Pinpoint the cell where the given text exists, returning its (X, Y) midpoint coordinate. 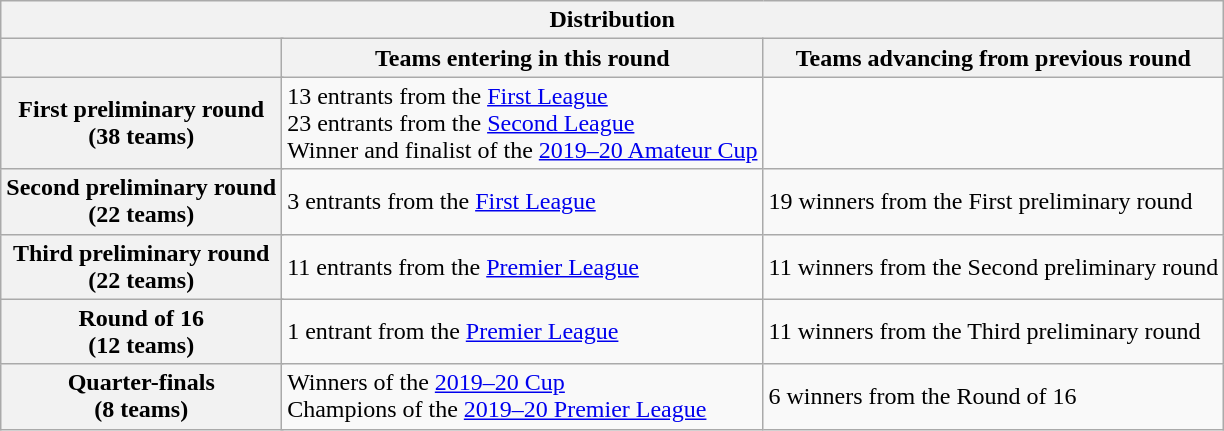
11 winners from the Second preliminary round (994, 266)
Winners of the 2019–20 CupChampions of the 2019–20 Premier League (522, 396)
Distribution (612, 20)
Second preliminary round (22 teams) (142, 202)
6 winners from the Round of 16 (994, 396)
11 entrants from the Premier League (522, 266)
3 entrants from the First League (522, 202)
Round of 16 (12 teams) (142, 332)
1 entrant from the Premier League (522, 332)
Teams entering in this round (522, 58)
Teams advancing from previous round (994, 58)
13 entrants from the First League23 entrants from the Second LeagueWinner and finalist of the 2019–20 Amateur Cup (522, 123)
19 winners from the First preliminary round (994, 202)
Third preliminary round (22 teams) (142, 266)
11 winners from the Third preliminary round (994, 332)
First preliminary round (38 teams) (142, 123)
Quarter-finals (8 teams) (142, 396)
